Extract the [x, y] coordinate from the center of the cell holding the provided text.  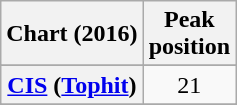
CIS (Tophit) [72, 85]
Peakposition [189, 34]
21 [189, 85]
Chart (2016) [72, 34]
